Scan for the cell matching the given text and deliver its (x, y) coordinate at center. 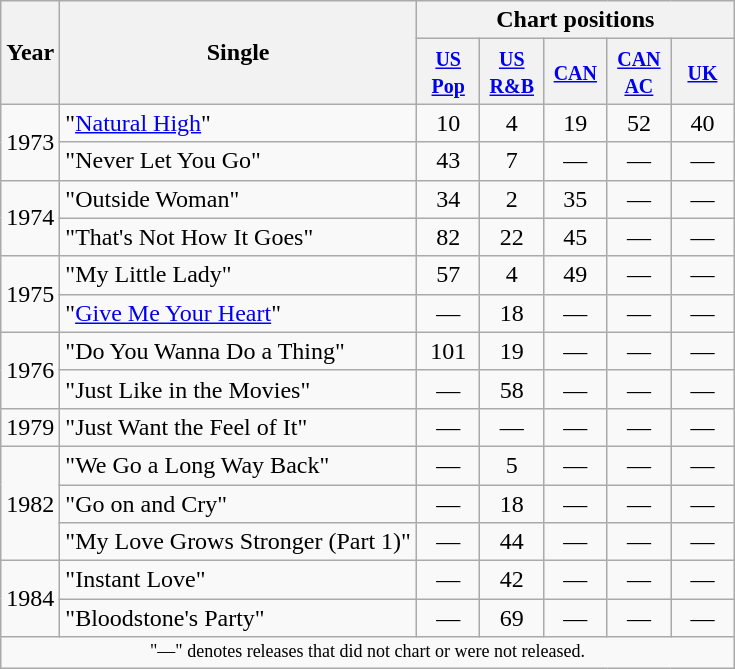
1976 (30, 370)
"Just Like in the Movies" (238, 389)
"Just Want the Feel of It" (238, 427)
"My Little Lady" (238, 275)
USR&B (512, 72)
101 (448, 351)
CAN (576, 72)
1975 (30, 294)
"Natural High" (238, 123)
7 (512, 161)
US Pop (448, 72)
CAN AC (639, 72)
"We Go a Long Way Back" (238, 465)
UK (703, 72)
34 (448, 199)
1979 (30, 427)
1973 (30, 142)
"Never Let You Go" (238, 161)
58 (512, 389)
1982 (30, 503)
"Give Me Your Heart" (238, 313)
"That's Not How It Goes" (238, 237)
52 (639, 123)
Single (238, 52)
"Outside Woman" (238, 199)
1984 (30, 599)
"Do You Wanna Do a Thing" (238, 351)
"Bloodstone's Party" (238, 618)
"Go on and Cry" (238, 503)
"My Love Grows Stronger (Part 1)" (238, 542)
42 (512, 580)
22 (512, 237)
Chart positions (575, 20)
1974 (30, 218)
44 (512, 542)
82 (448, 237)
"—" denotes releases that did not chart or were not released. (368, 652)
35 (576, 199)
49 (576, 275)
40 (703, 123)
5 (512, 465)
45 (576, 237)
43 (448, 161)
"Instant Love" (238, 580)
69 (512, 618)
57 (448, 275)
Year (30, 52)
10 (448, 123)
2 (512, 199)
